Return the [x, y] coordinate for the center point of the cell that contains the specified text.  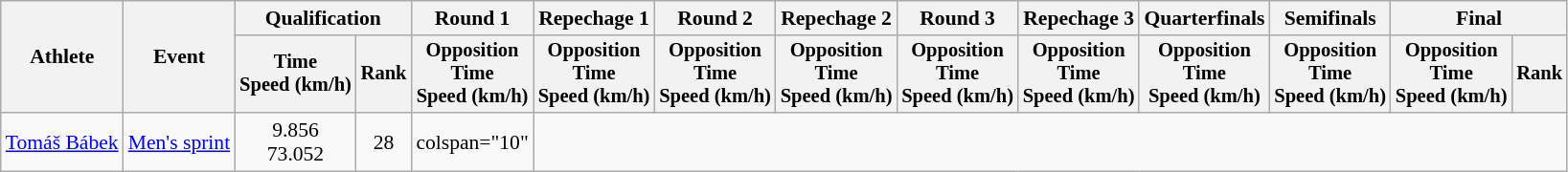
Qualification [323, 18]
TimeSpeed (km/h) [295, 75]
Repechage 1 [594, 18]
Round 3 [958, 18]
Tomáš Bábek [62, 141]
Repechage 3 [1079, 18]
Quarterfinals [1204, 18]
Final [1479, 18]
colspan="10" [471, 141]
Men's sprint [180, 141]
28 [384, 141]
Round 2 [715, 18]
9.85673.052 [295, 141]
Repechage 2 [837, 18]
Event [180, 57]
Round 1 [471, 18]
Athlete [62, 57]
Semifinals [1329, 18]
